Locate the cell with the specified text and output its [x, y] center coordinate. 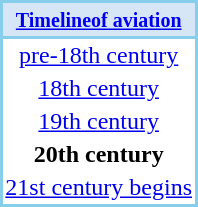
Timelineof aviation [98, 21]
18th century [98, 88]
21st century begins [98, 188]
pre-18th century [98, 56]
20th century [98, 154]
19th century [98, 122]
